Find where the given text appears and provide that cell's center as (X, Y) coordinate. 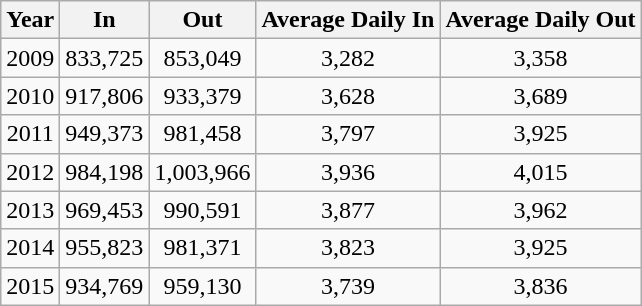
959,130 (202, 286)
853,049 (202, 58)
969,453 (104, 210)
In (104, 20)
1,003,966 (202, 172)
3,797 (348, 134)
3,936 (348, 172)
3,628 (348, 96)
934,769 (104, 286)
2014 (30, 248)
3,358 (540, 58)
3,739 (348, 286)
2015 (30, 286)
2009 (30, 58)
3,823 (348, 248)
955,823 (104, 248)
2013 (30, 210)
3,836 (540, 286)
2010 (30, 96)
990,591 (202, 210)
933,379 (202, 96)
917,806 (104, 96)
984,198 (104, 172)
981,371 (202, 248)
833,725 (104, 58)
Average Daily In (348, 20)
2012 (30, 172)
3,282 (348, 58)
949,373 (104, 134)
Out (202, 20)
Year (30, 20)
4,015 (540, 172)
3,877 (348, 210)
2011 (30, 134)
3,689 (540, 96)
3,962 (540, 210)
Average Daily Out (540, 20)
981,458 (202, 134)
